Search for the cell housing the specified text and yield its (x, y) center coordinate. 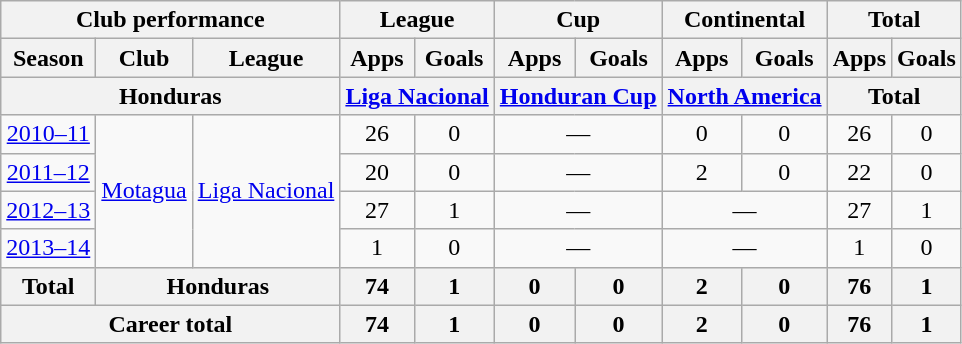
2010–11 (48, 134)
2011–12 (48, 172)
Club performance (170, 20)
Honduran Cup (578, 96)
2012–13 (48, 210)
22 (859, 172)
Season (48, 58)
North America (744, 96)
Club (144, 58)
Continental (744, 20)
Cup (578, 20)
20 (377, 172)
2013–14 (48, 248)
Motagua (144, 191)
Career total (170, 324)
